From the cell containing the given text, extract its center point as [X, Y] coordinate. 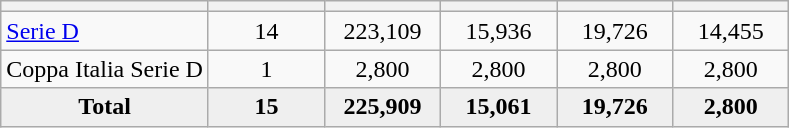
1 [266, 69]
14 [266, 31]
14,455 [731, 31]
Total [105, 107]
15 [266, 107]
223,109 [382, 31]
Coppa Italia Serie D [105, 69]
15,061 [499, 107]
15,936 [499, 31]
225,909 [382, 107]
Serie D [105, 31]
